Extract the [X, Y] coordinate from the center of the cell holding the provided text.  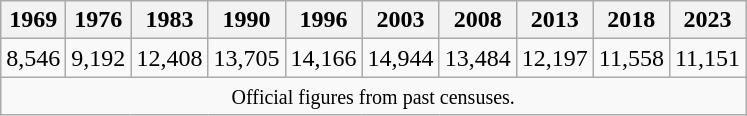
13,705 [246, 58]
1990 [246, 20]
Official figures from past censuses. [374, 96]
2008 [478, 20]
1976 [98, 20]
1996 [324, 20]
12,408 [170, 58]
8,546 [34, 58]
12,197 [554, 58]
14,944 [400, 58]
9,192 [98, 58]
1983 [170, 20]
11,151 [707, 58]
2003 [400, 20]
2013 [554, 20]
13,484 [478, 58]
1969 [34, 20]
2018 [631, 20]
2023 [707, 20]
11,558 [631, 58]
14,166 [324, 58]
